For the text-containing cell, return its midpoint in (x, y) coordinate format. 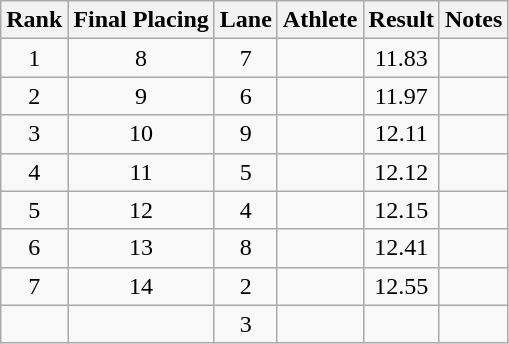
Rank (34, 20)
12.41 (401, 248)
11.97 (401, 96)
12.12 (401, 172)
13 (141, 248)
Notes (473, 20)
Result (401, 20)
1 (34, 58)
11 (141, 172)
11.83 (401, 58)
Lane (246, 20)
14 (141, 286)
10 (141, 134)
12 (141, 210)
12.11 (401, 134)
12.15 (401, 210)
Final Placing (141, 20)
Athlete (320, 20)
12.55 (401, 286)
